Output the [x, y] coordinate of the center of the cell containing the given text.  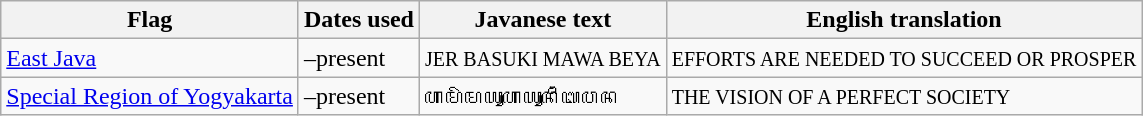
JER BASUKI MAWA BEYA [544, 58]
Dates used [358, 20]
EFFORTS ARE NEEDED TO SUCCEED OR PROSPER [904, 58]
THE VISION OF A PERFECT SOCIETY [904, 96]
East Java [150, 58]
Special Region of Yogyakarta [150, 96]
Flag [150, 20]
Javanese text [544, 20]
ꦲꦩꦼꦩꦪꦸꦲꦪꦸꦤꦶꦁꦧꦮꦤ [544, 96]
English translation [904, 20]
